Pinpoint the cell where the given text exists, returning its [X, Y] midpoint coordinate. 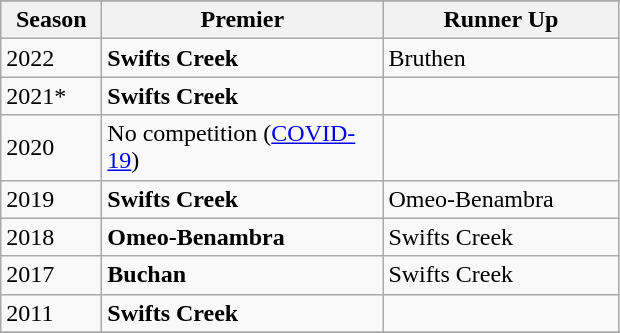
Season [52, 20]
Premier [242, 20]
2020 [52, 148]
No competition (COVID-19) [242, 148]
2011 [52, 313]
Bruthen [501, 58]
2021* [52, 96]
Runner Up [501, 20]
2019 [52, 199]
2022 [52, 58]
2017 [52, 275]
2018 [52, 237]
Buchan [242, 275]
